Scan for the cell matching the given text and deliver its [X, Y] coordinate at center. 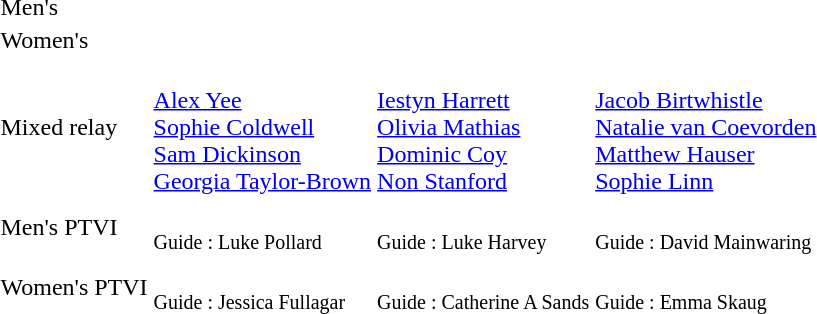
Guide : Luke Harvey [484, 228]
Iestyn HarrettOlivia MathiasDominic CoyNon Stanford [484, 127]
Guide : Luke Pollard [262, 228]
Alex YeeSophie ColdwellSam DickinsonGeorgia Taylor-Brown [262, 127]
